Detect which cell encompasses the target text, then output its [X, Y] center coordinate. 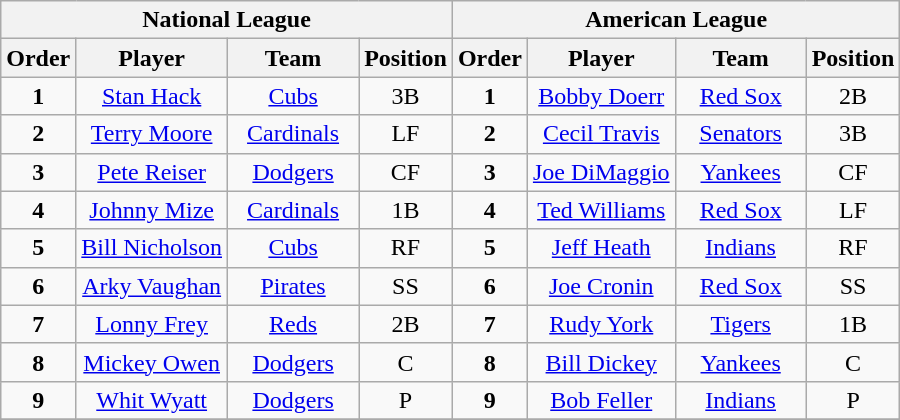
National League [227, 20]
Pete Reiser [152, 172]
Arky Vaughan [152, 286]
Tigers [740, 324]
Ted Williams [601, 210]
Rudy York [601, 324]
Bob Feller [601, 400]
American League [676, 20]
Bobby Doerr [601, 96]
Bill Dickey [601, 362]
Cecil Travis [601, 134]
Terry Moore [152, 134]
Senators [740, 134]
Joe DiMaggio [601, 172]
Bill Nicholson [152, 248]
Johnny Mize [152, 210]
Reds [294, 324]
Jeff Heath [601, 248]
Joe Cronin [601, 286]
Pirates [294, 286]
Lonny Frey [152, 324]
Mickey Owen [152, 362]
Whit Wyatt [152, 400]
Stan Hack [152, 96]
